Capture the cell that displays the provided text and extract its [X, Y] central coordinate. 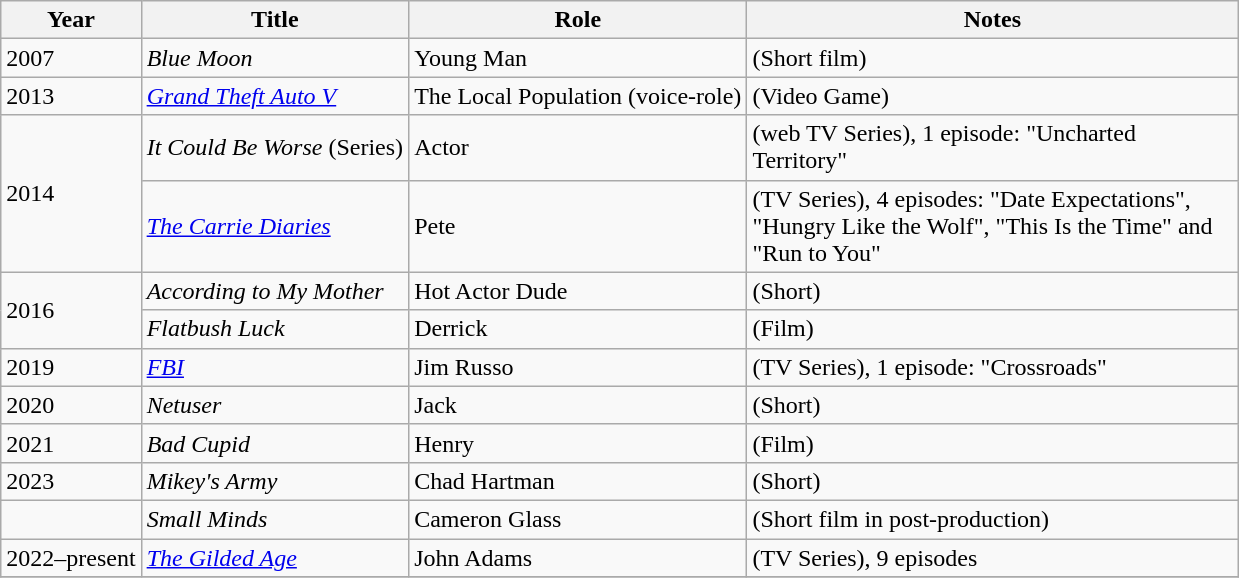
Mikey's Army [274, 481]
2016 [71, 310]
Derrick [578, 329]
(Short film in post-production) [992, 519]
2013 [71, 96]
2021 [71, 443]
(TV Series), 9 episodes [992, 557]
The Local Population (voice-role) [578, 96]
The Carrie Diaries [274, 226]
Title [274, 20]
Hot Actor Dude [578, 291]
(web TV Series), 1 episode: "Uncharted Territory" [992, 148]
2014 [71, 194]
Grand Theft Auto V [274, 96]
Role [578, 20]
Chad Hartman [578, 481]
(Video Game) [992, 96]
2007 [71, 58]
The Gilded Age [274, 557]
Blue Moon [274, 58]
Netuser [274, 405]
Cameron Glass [578, 519]
Pete [578, 226]
2019 [71, 367]
Jack [578, 405]
2023 [71, 481]
FBI [274, 367]
Actor [578, 148]
Young Man [578, 58]
Henry [578, 443]
2020 [71, 405]
Bad Cupid [274, 443]
John Adams [578, 557]
Jim Russo [578, 367]
Year [71, 20]
Flatbush Luck [274, 329]
2022–present [71, 557]
(TV Series), 1 episode: "Crossroads" [992, 367]
According to My Mother [274, 291]
(Short film) [992, 58]
(TV Series), 4 episodes: "Date Expectations", "Hungry Like the Wolf", "This Is the Time" and "Run to You" [992, 226]
It Could Be Worse (Series) [274, 148]
Small Minds [274, 519]
Notes [992, 20]
